Detect which cell encompasses the target text, then output its [X, Y] center coordinate. 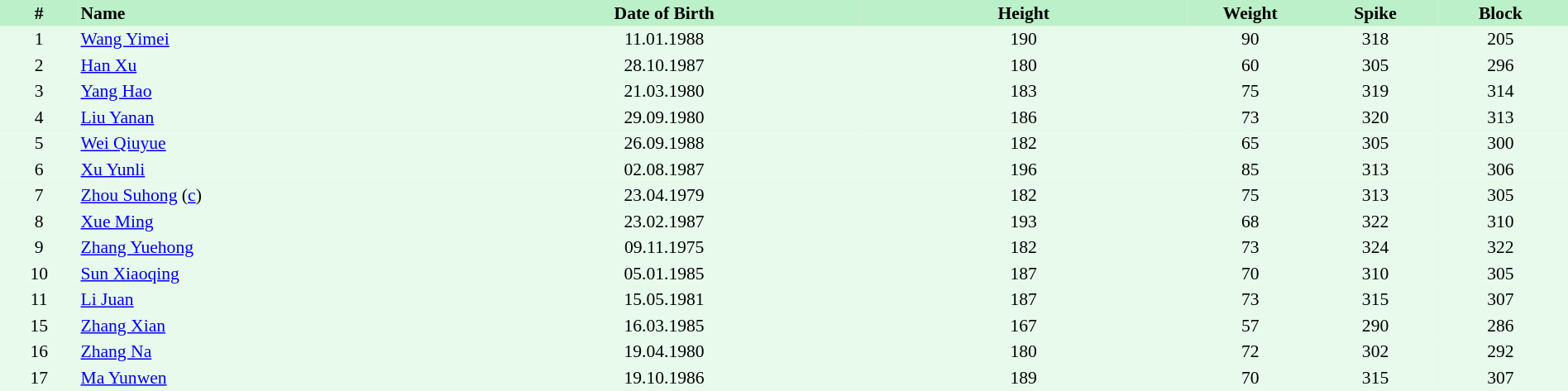
319 [1374, 91]
314 [1500, 91]
205 [1500, 40]
5 [39, 144]
Liu Yanan [273, 117]
72 [1250, 352]
296 [1500, 65]
9 [39, 248]
Wei Qiuyue [273, 144]
21.03.1980 [664, 91]
15 [39, 326]
292 [1500, 352]
3 [39, 91]
Li Juan [273, 299]
286 [1500, 326]
196 [1024, 169]
Date of Birth [664, 13]
8 [39, 222]
29.09.1980 [664, 117]
Han Xu [273, 65]
19.04.1980 [664, 352]
7 [39, 195]
Wang Yimei [273, 40]
Yang Hao [273, 91]
Zhang Na [273, 352]
189 [1024, 378]
186 [1024, 117]
Zhang Xian [273, 326]
09.11.1975 [664, 248]
28.10.1987 [664, 65]
183 [1024, 91]
17 [39, 378]
68 [1250, 222]
193 [1024, 222]
Xu Yunli [273, 169]
302 [1374, 352]
Weight [1250, 13]
# [39, 13]
65 [1250, 144]
05.01.1985 [664, 274]
11.01.1988 [664, 40]
6 [39, 169]
290 [1374, 326]
57 [1250, 326]
300 [1500, 144]
306 [1500, 169]
2 [39, 65]
Height [1024, 13]
1 [39, 40]
Zhou Suhong (c) [273, 195]
11 [39, 299]
60 [1250, 65]
85 [1250, 169]
324 [1374, 248]
Ma Yunwen [273, 378]
Xue Ming [273, 222]
Spike [1374, 13]
318 [1374, 40]
26.09.1988 [664, 144]
Sun Xiaoqing [273, 274]
167 [1024, 326]
02.08.1987 [664, 169]
4 [39, 117]
16 [39, 352]
16.03.1985 [664, 326]
19.10.1986 [664, 378]
Name [273, 13]
10 [39, 274]
23.02.1987 [664, 222]
23.04.1979 [664, 195]
Block [1500, 13]
90 [1250, 40]
190 [1024, 40]
15.05.1981 [664, 299]
320 [1374, 117]
Zhang Yuehong [273, 248]
